Return the [x, y] coordinate for the center point of the cell that contains the specified text.  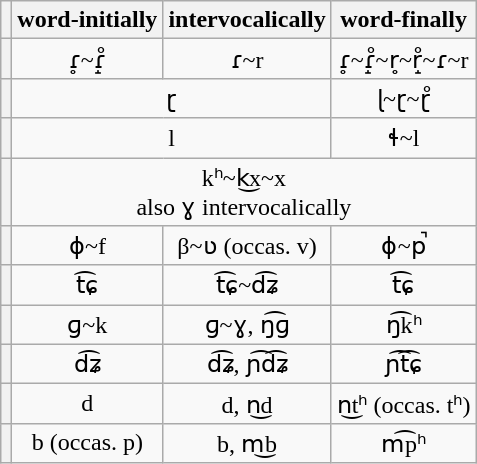
word-initially [88, 20]
m͡pʰ [404, 443]
ɾ~r [247, 59]
d, n͜d [247, 404]
ɡ~k [88, 325]
d͡ʑ, ɲ͡d͡ʑ [247, 364]
d͡ʑ [88, 364]
ɲ͡t͡ɕ [404, 364]
ɬ~l [404, 138]
b, m͜b [247, 443]
ɡ~ɣ, ŋ͡ɡ [247, 325]
kʰ~k͜x~xalso ɣ intervocalically [244, 192]
ɸ~p̚ [404, 246]
ŋ͡kʰ [404, 325]
ɾ̥~ɾ̝̊~r̥~r̝̊~ɾ~r [404, 59]
d [88, 404]
intervocalically [247, 20]
ɭ~ɽ~ɽ̊ [404, 98]
l [172, 138]
b (occas. p) [88, 443]
word-finally [404, 20]
ɾ̥~ɾ̝̊ [88, 59]
t͡ɕ~d͡ʑ [247, 285]
n͜tʰ (occas. tʰ) [404, 404]
β~ʋ (occas. v) [247, 246]
ɽ [172, 98]
ɸ~f [88, 246]
